Output the [x, y] coordinate of the center of the cell containing the given text.  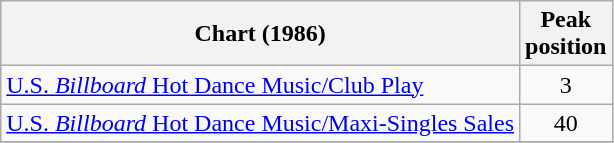
U.S. Billboard Hot Dance Music/Maxi-Singles Sales [260, 123]
40 [566, 123]
Peakposition [566, 34]
3 [566, 85]
Chart (1986) [260, 34]
U.S. Billboard Hot Dance Music/Club Play [260, 85]
